Return the (X, Y) coordinate for the center point of the cell that contains the specified text.  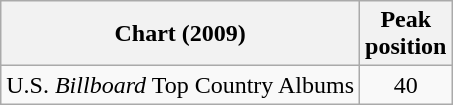
Chart (2009) (180, 34)
40 (406, 85)
Peak position (406, 34)
U.S. Billboard Top Country Albums (180, 85)
